Identify which cell holds the provided text, then report its [X, Y] central coordinate. 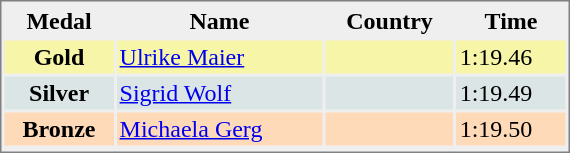
Medal [58, 20]
Bronze [58, 128]
1:19.50 [512, 128]
Michaela Gerg [220, 128]
Name [220, 20]
Sigrid Wolf [220, 92]
Silver [58, 92]
Ulrike Maier [220, 56]
1:19.49 [512, 92]
Time [512, 20]
Gold [58, 56]
Country [389, 20]
1:19.46 [512, 56]
